Search for the cell housing the specified text and yield its (X, Y) center coordinate. 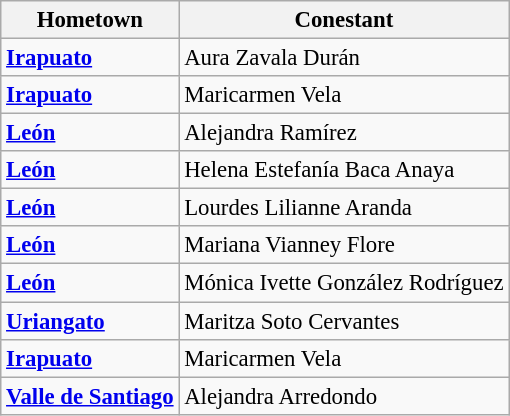
Alejandra Arredondo (344, 396)
Hometown (90, 20)
Aura Zavala Durán (344, 58)
Alejandra Ramírez (344, 133)
Lourdes Lilianne Aranda (344, 208)
Conestant (344, 20)
Valle de Santiago (90, 396)
Helena Estefanía Baca Anaya (344, 170)
Mónica Ivette González Rodríguez (344, 283)
Mariana Vianney Flore (344, 245)
Uriangato (90, 321)
Maritza Soto Cervantes (344, 321)
